Find where the given text appears and provide that cell's center as (x, y) coordinate. 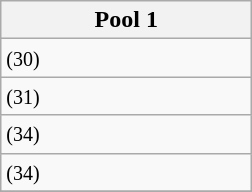
Pool 1 (126, 20)
(31) (126, 96)
(30) (126, 58)
